For the text-containing cell, return its midpoint in (x, y) coordinate format. 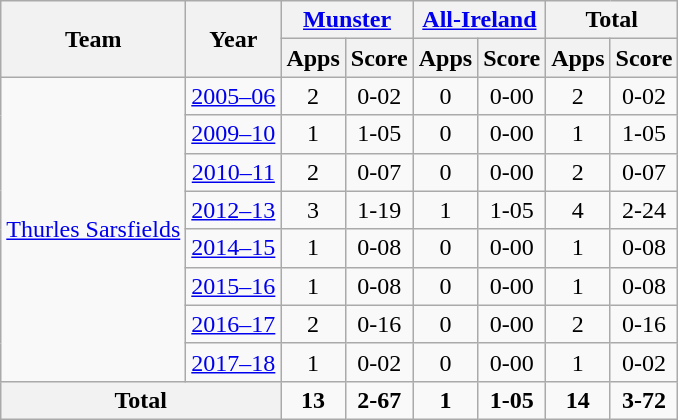
2012–13 (234, 210)
2009–10 (234, 134)
Team (94, 39)
Munster (347, 20)
All-Ireland (479, 20)
2-67 (379, 400)
2015–16 (234, 286)
Year (234, 39)
2017–18 (234, 362)
14 (578, 400)
2014–15 (234, 248)
2016–17 (234, 324)
1-19 (379, 210)
2010–11 (234, 172)
3 (313, 210)
2-24 (644, 210)
Thurles Sarsfields (94, 229)
13 (313, 400)
2005–06 (234, 96)
3-72 (644, 400)
4 (578, 210)
